Pinpoint the cell where the given text exists, returning its [x, y] midpoint coordinate. 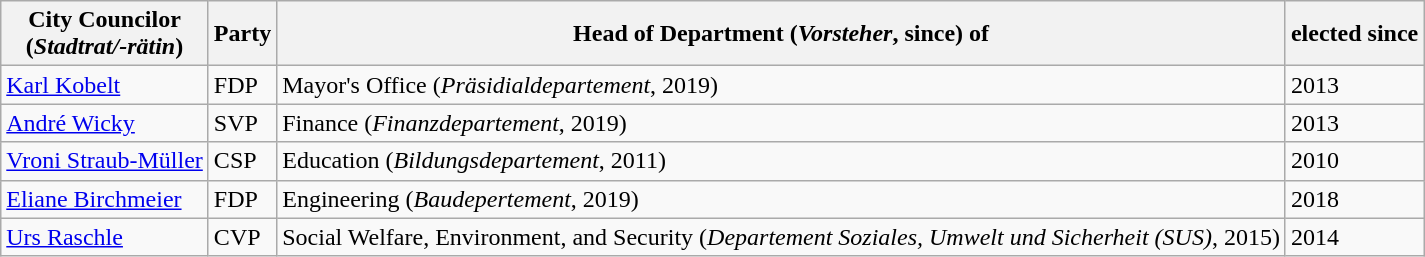
Eliane Birchmeier [105, 199]
Party [242, 34]
Education (Bildungsdepartement, 2011) [782, 161]
André Wicky [105, 123]
Finance (Finanzdepartement, 2019) [782, 123]
2010 [1354, 161]
Urs Raschle [105, 237]
Engineering (Baudepertement, 2019) [782, 199]
Social Welfare, Environment, and Security (Departement Soziales, Umwelt und Sicherheit (SUS), 2015) [782, 237]
CVP [242, 237]
2014 [1354, 237]
elected since [1354, 34]
Head of Department (Vorsteher, since) of [782, 34]
SVP [242, 123]
CSP [242, 161]
Vroni Straub-Müller [105, 161]
Mayor's Office (Präsidialdepartement, 2019) [782, 85]
Karl Kobelt [105, 85]
City Councilor(Stadtrat/-rätin) [105, 34]
2018 [1354, 199]
